Extract the (x, y) coordinate from the center of the cell holding the provided text.  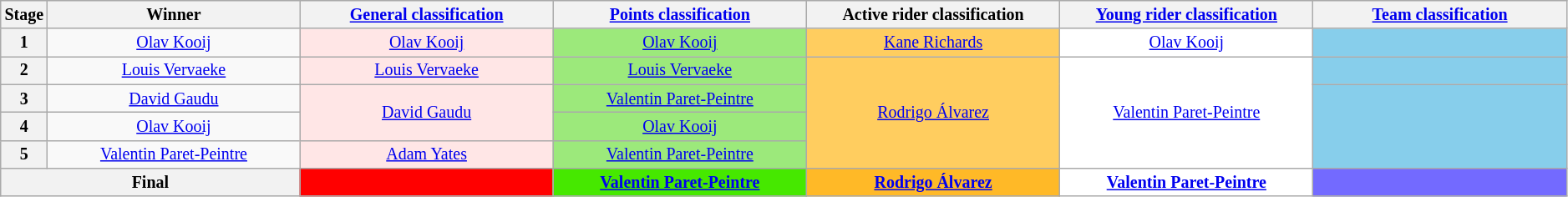
General classification (426, 15)
4 (24, 127)
Stage (24, 15)
Young rider classification (1186, 15)
1 (24, 43)
2 (24, 70)
3 (24, 98)
Final (150, 182)
Team classification (1440, 15)
5 (24, 154)
Points classification (680, 15)
Active rider classification (932, 15)
Adam Yates (426, 154)
Kane Richards (932, 43)
Winner (174, 15)
